Capture the cell that displays the provided text and extract its (X, Y) central coordinate. 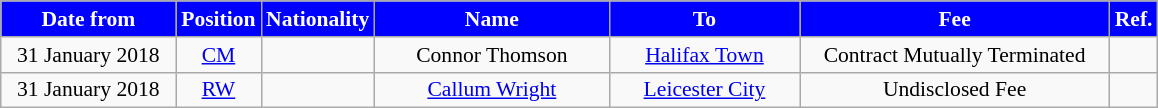
RW (218, 90)
Leicester City (704, 90)
Callum Wright (492, 90)
Connor Thomson (492, 55)
Undisclosed Fee (955, 90)
Contract Mutually Terminated (955, 55)
Date from (88, 19)
Position (218, 19)
Name (492, 19)
Fee (955, 19)
CM (218, 55)
To (704, 19)
Halifax Town (704, 55)
Nationality (318, 19)
Ref. (1134, 19)
